Output the [x, y] coordinate of the center of the cell containing the given text.  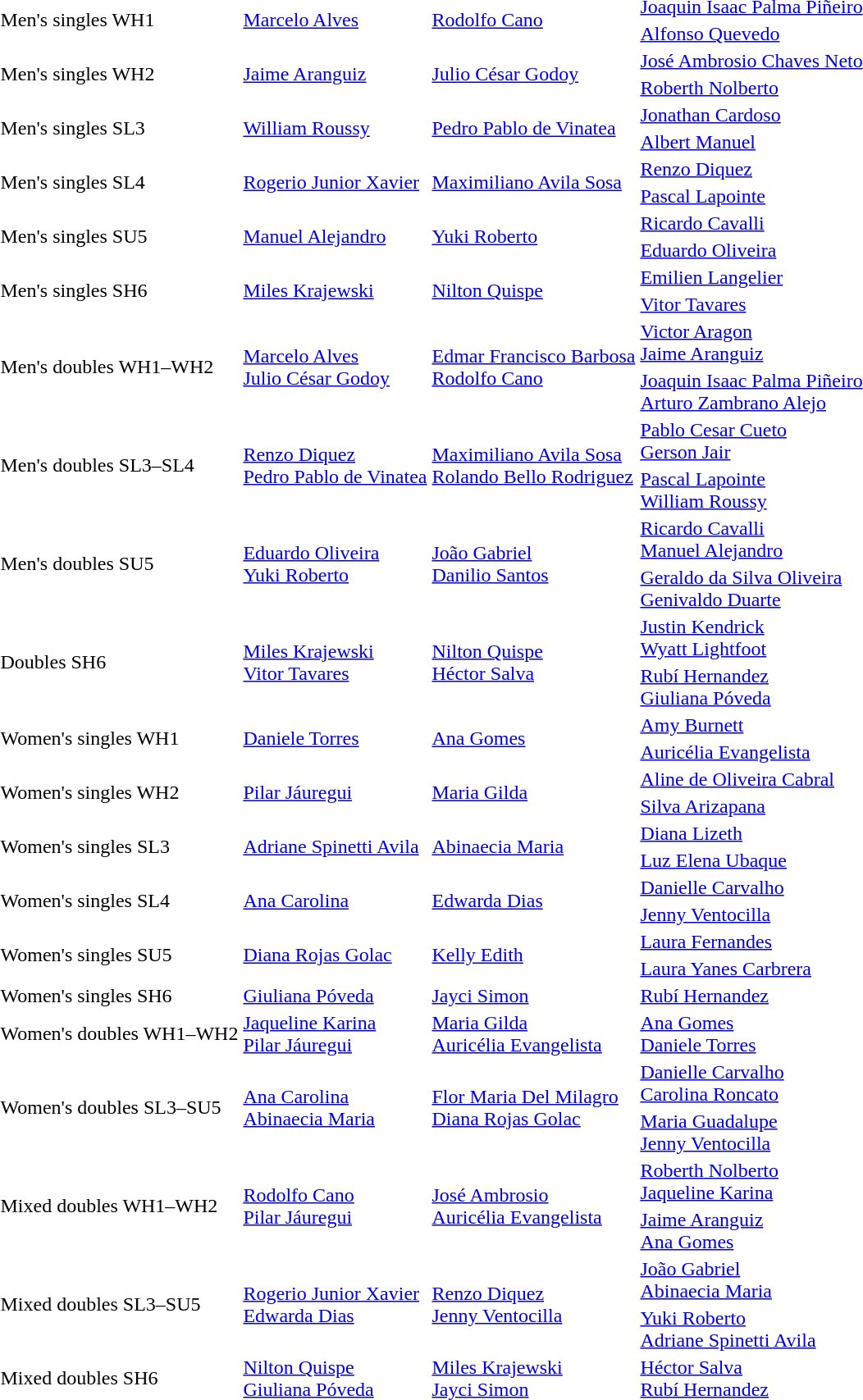
Manuel Alejandro [335, 236]
Miles Krajewski [335, 290]
Maria Gilda Auricélia Evangelista [533, 1033]
Pilar Jáuregui [335, 792]
Maximiliano Avila Sosa [533, 182]
Jayci Simon [533, 996]
Julio César Godoy [533, 74]
Abinaecia Maria [533, 846]
Rogerio Junior Xavier [335, 182]
José Ambrosio Auricélia Evangelista [533, 1206]
Adriane Spinetti Avila [335, 846]
Jaime Aranguiz [335, 74]
Edmar Francisco Barbosa Rodolfo Cano [533, 367]
Pedro Pablo de Vinatea [533, 128]
Renzo Diquez Jenny Ventocilla [533, 1304]
Maximiliano Avila Sosa Rolando Bello Rodriguez [533, 466]
Ana Carolina Abinaecia Maria [335, 1107]
Kelly Edith [533, 955]
Ana Carolina [335, 901]
Rogerio Junior Xavier Edwarda Dias [335, 1304]
Jaqueline Karina Pilar Jáuregui [335, 1033]
Flor Maria Del Milagro Diana Rojas Golac [533, 1107]
Nilton Quispe Héctor Salva [533, 663]
Yuki Roberto [533, 236]
Diana Rojas Golac [335, 955]
Daniele Torres [335, 738]
Giuliana Póveda [335, 996]
João Gabriel Danilio Santos [533, 564]
Marcelo Alves Julio César Godoy [335, 367]
Edwarda Dias [533, 901]
Maria Gilda [533, 792]
Ana Gomes [533, 738]
Nilton Quispe [533, 290]
Rodolfo Cano Pilar Jáuregui [335, 1206]
Renzo Diquez Pedro Pablo de Vinatea [335, 466]
Eduardo Oliveira Yuki Roberto [335, 564]
William Roussy [335, 128]
Miles Krajewski Vitor Tavares [335, 663]
